From the cell containing the given text, extract its center point as (x, y) coordinate. 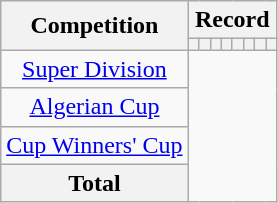
Super Division (94, 69)
Record (232, 20)
Cup Winners' Cup (94, 145)
Algerian Cup (94, 107)
Total (94, 183)
Competition (94, 26)
